Search for the cell housing the specified text and yield its (X, Y) center coordinate. 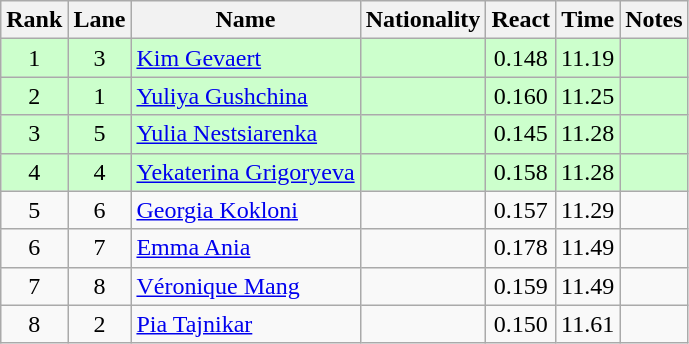
Véronique Mang (246, 286)
0.157 (521, 210)
Kim Gevaert (246, 58)
Emma Ania (246, 248)
Lane (100, 20)
11.29 (588, 210)
Notes (654, 20)
Yuliya Gushchina (246, 96)
Rank (34, 20)
Yekaterina Grigoryeva (246, 172)
Georgia Kokloni (246, 210)
0.178 (521, 248)
Nationality (423, 20)
Name (246, 20)
React (521, 20)
11.25 (588, 96)
0.150 (521, 324)
Pia Tajnikar (246, 324)
0.159 (521, 286)
11.19 (588, 58)
Yulia Nestsiarenka (246, 134)
Time (588, 20)
0.148 (521, 58)
0.158 (521, 172)
0.160 (521, 96)
11.61 (588, 324)
0.145 (521, 134)
